Capture the cell that displays the provided text and extract its [X, Y] central coordinate. 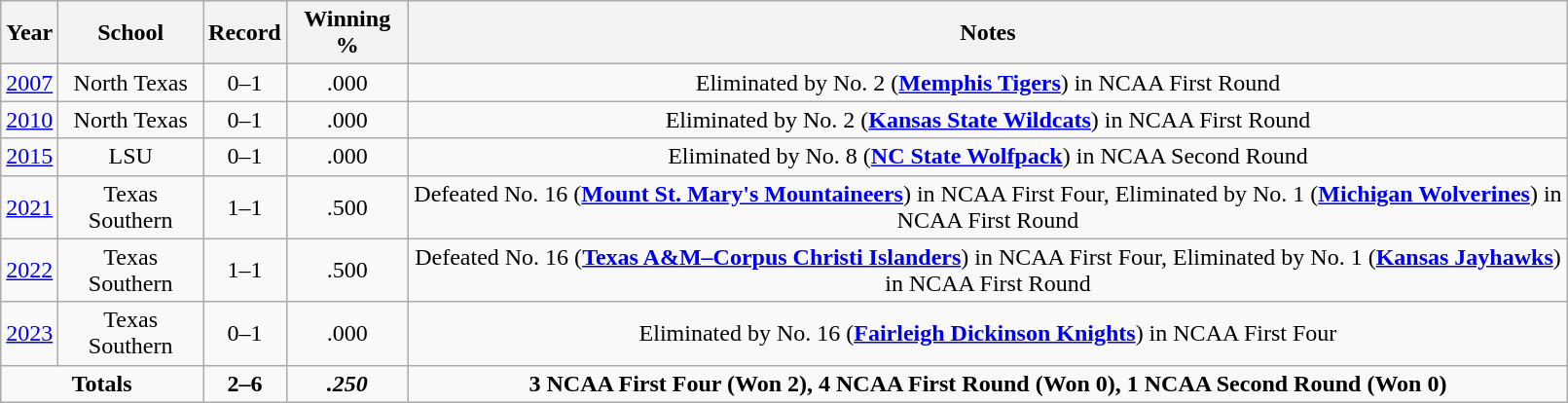
Record [245, 33]
Eliminated by No. 16 (Fairleigh Dickinson Knights) in NCAA First Four [988, 333]
Totals [102, 384]
2015 [29, 157]
Notes [988, 33]
Defeated No. 16 (Texas A&M–Corpus Christi Islanders) in NCAA First Four, Eliminated by No. 1 (Kansas Jayhawks) in NCAA First Round [988, 271]
Eliminated by No. 2 (Kansas State Wildcats) in NCAA First Round [988, 120]
Year [29, 33]
2021 [29, 206]
2–6 [245, 384]
2010 [29, 120]
School [130, 33]
2007 [29, 83]
Defeated No. 16 (Mount St. Mary's Mountaineers) in NCAA First Four, Eliminated by No. 1 (Michigan Wolverines) in NCAA First Round [988, 206]
Eliminated by No. 2 (Memphis Tigers) in NCAA First Round [988, 83]
3 NCAA First Four (Won 2), 4 NCAA First Round (Won 0), 1 NCAA Second Round (Won 0) [988, 384]
Winning % [346, 33]
.250 [346, 384]
2023 [29, 333]
2022 [29, 271]
LSU [130, 157]
Eliminated by No. 8 (NC State Wolfpack) in NCAA Second Round [988, 157]
